Scan for the cell matching the given text and deliver its [X, Y] coordinate at center. 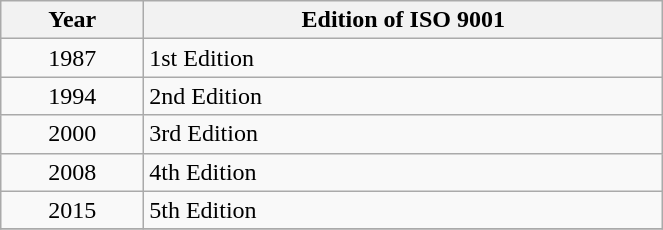
5th Edition [404, 210]
3rd Edition [404, 134]
2015 [72, 210]
1st Edition [404, 58]
2008 [72, 172]
1994 [72, 96]
Edition of ISO 9001 [404, 20]
1987 [72, 58]
Year [72, 20]
2000 [72, 134]
4th Edition [404, 172]
2nd Edition [404, 96]
